From the cell containing the given text, extract its center point as (x, y) coordinate. 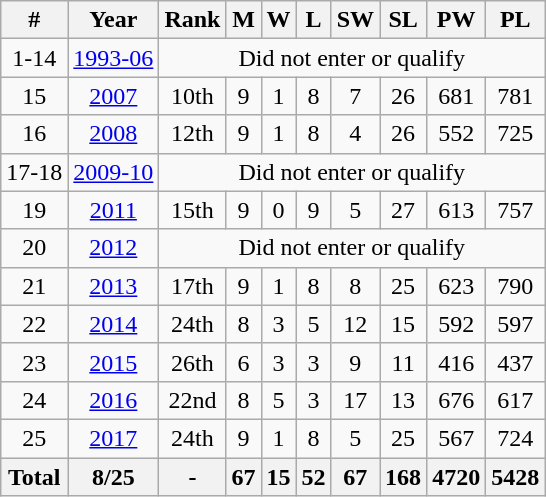
0 (278, 210)
24 (34, 400)
16 (34, 134)
437 (516, 362)
2012 (114, 248)
8/25 (114, 477)
2013 (114, 286)
757 (516, 210)
15th (192, 210)
M (244, 20)
6 (244, 362)
10th (192, 96)
724 (516, 438)
22nd (192, 400)
4 (355, 134)
# (34, 20)
PL (516, 20)
2015 (114, 362)
17th (192, 286)
SW (355, 20)
2011 (114, 210)
PW (456, 20)
4720 (456, 477)
613 (456, 210)
725 (516, 134)
1993-06 (114, 58)
781 (516, 96)
2008 (114, 134)
21 (34, 286)
5428 (516, 477)
19 (34, 210)
L (314, 20)
11 (404, 362)
623 (456, 286)
17-18 (34, 172)
17 (355, 400)
676 (456, 400)
20 (34, 248)
12th (192, 134)
Rank (192, 20)
681 (456, 96)
7 (355, 96)
592 (456, 324)
13 (404, 400)
617 (516, 400)
Year (114, 20)
52 (314, 477)
168 (404, 477)
12 (355, 324)
790 (516, 286)
Total (34, 477)
416 (456, 362)
567 (456, 438)
2017 (114, 438)
22 (34, 324)
2016 (114, 400)
23 (34, 362)
1-14 (34, 58)
W (278, 20)
552 (456, 134)
2009-10 (114, 172)
SL (404, 20)
26th (192, 362)
27 (404, 210)
- (192, 477)
2014 (114, 324)
2007 (114, 96)
597 (516, 324)
